Return the [x, y] coordinate for the center point of the cell that contains the specified text.  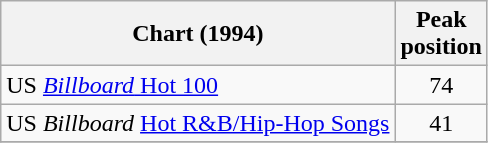
US Billboard Hot 100 [198, 85]
US Billboard Hot R&B/Hip-Hop Songs [198, 123]
74 [441, 85]
Peakposition [441, 34]
41 [441, 123]
Chart (1994) [198, 34]
